Return the [X, Y] coordinate for the center point of the cell that contains the specified text.  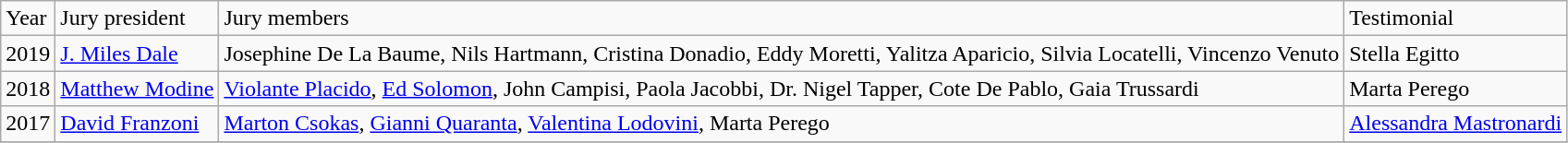
2017 [28, 124]
David Franzoni [137, 124]
Violante Placido, Ed Solomon, John Campisi, Paola Jacobbi, Dr. Nigel Tapper, Cote De Pablo, Gaia Trussardi [782, 89]
Jury president [137, 18]
Year [28, 18]
Testimonial [1456, 18]
Stella Egitto [1456, 54]
Alessandra Mastronardi [1456, 124]
Matthew Modine [137, 89]
Jury members [782, 18]
Marton Csokas, Gianni Quaranta, Valentina Lodovini, Marta Perego [782, 124]
Josephine De La Baume, Nils Hartmann, Cristina Donadio, Eddy Moretti, Yalitza Aparicio, Silvia Locatelli, Vincenzo Venuto [782, 54]
2019 [28, 54]
Marta Perego [1456, 89]
2018 [28, 89]
J. Miles Dale [137, 54]
